Return the [x, y] coordinate for the center point of the cell that contains the specified text.  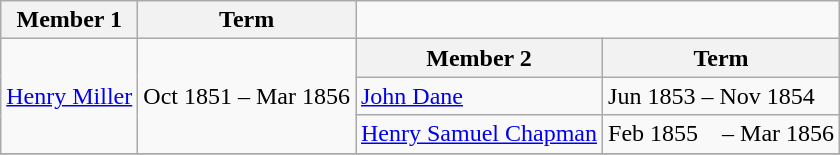
Henry Samuel Chapman [480, 134]
Jun 1853 – Nov 1854 [722, 96]
Oct 1851 – Mar 1856 [247, 96]
Feb 1855 – Mar 1856 [722, 134]
John Dane [480, 96]
Member 2 [480, 58]
Member 1 [70, 20]
Henry Miller [70, 96]
